Search for the cell housing the specified text and yield its (x, y) center coordinate. 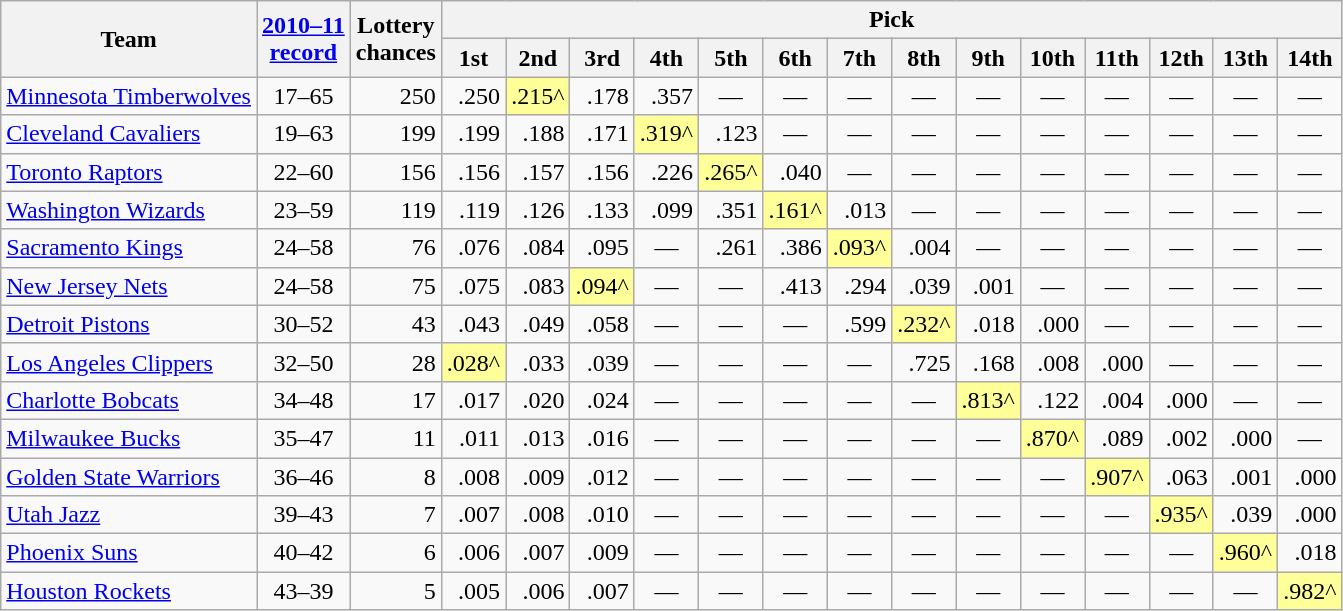
.599 (859, 324)
6 (396, 553)
.261 (731, 248)
.386 (795, 248)
.017 (473, 400)
.907^ (1117, 477)
3rd (602, 58)
30–52 (303, 324)
.094^ (602, 286)
.099 (666, 210)
.250 (473, 96)
Detroit Pistons (129, 324)
Los Angeles Clippers (129, 362)
.178 (602, 96)
.012 (602, 477)
17 (396, 400)
43 (396, 324)
.095 (602, 248)
.226 (666, 172)
7th (859, 58)
10th (1052, 58)
2nd (538, 58)
4th (666, 58)
.294 (859, 286)
22–60 (303, 172)
Utah Jazz (129, 515)
Minnesota Timberwolves (129, 96)
.040 (795, 172)
40–42 (303, 553)
.119 (473, 210)
11th (1117, 58)
17–65 (303, 96)
.122 (1052, 400)
.093^ (859, 248)
.049 (538, 324)
199 (396, 134)
.813^ (988, 400)
36–46 (303, 477)
7 (396, 515)
250 (396, 96)
5th (731, 58)
12th (1181, 58)
.935^ (1181, 515)
.725 (924, 362)
.171 (602, 134)
Houston Rockets (129, 591)
.016 (602, 438)
.043 (473, 324)
.157 (538, 172)
Team (129, 39)
.076 (473, 248)
Lotterychances (396, 39)
Toronto Raptors (129, 172)
.319^ (666, 134)
.215^ (538, 96)
.199 (473, 134)
.351 (731, 210)
.020 (538, 400)
.870^ (1052, 438)
Phoenix Suns (129, 553)
.075 (473, 286)
19–63 (303, 134)
39–43 (303, 515)
.002 (1181, 438)
1st (473, 58)
.010 (602, 515)
Sacramento Kings (129, 248)
Pick (892, 20)
2010–11record (303, 39)
.232^ (924, 324)
Charlotte Bobcats (129, 400)
New Jersey Nets (129, 286)
.084 (538, 248)
8th (924, 58)
Cleveland Cavaliers (129, 134)
75 (396, 286)
.126 (538, 210)
Milwaukee Bucks (129, 438)
.083 (538, 286)
.123 (731, 134)
35–47 (303, 438)
.357 (666, 96)
8 (396, 477)
34–48 (303, 400)
9th (988, 58)
.133 (602, 210)
.413 (795, 286)
.028^ (473, 362)
13th (1245, 58)
.024 (602, 400)
28 (396, 362)
32–50 (303, 362)
14th (1310, 58)
43–39 (303, 591)
Washington Wizards (129, 210)
.188 (538, 134)
.089 (1117, 438)
.058 (602, 324)
119 (396, 210)
.011 (473, 438)
.063 (1181, 477)
.168 (988, 362)
Golden State Warriors (129, 477)
.982^ (1310, 591)
11 (396, 438)
.005 (473, 591)
76 (396, 248)
156 (396, 172)
.265^ (731, 172)
.161^ (795, 210)
5 (396, 591)
.033 (538, 362)
.960^ (1245, 553)
6th (795, 58)
23–59 (303, 210)
